Determine the [X, Y] coordinate at the center of the cell enclosing the given text.  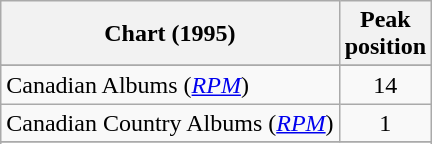
Canadian Albums (RPM) [170, 85]
Chart (1995) [170, 34]
14 [385, 85]
Peakposition [385, 34]
1 [385, 123]
Canadian Country Albums (RPM) [170, 123]
